Capture the cell that displays the provided text and extract its (X, Y) central coordinate. 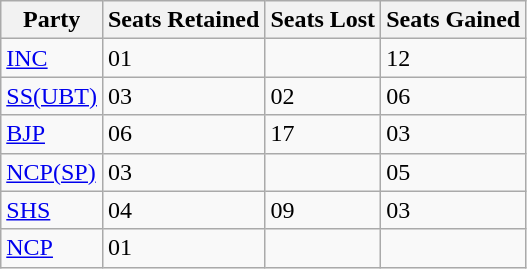
SHS (52, 210)
02 (323, 96)
Seats Retained (183, 20)
Seats Gained (454, 20)
17 (323, 134)
09 (323, 210)
Seats Lost (323, 20)
INC (52, 58)
Party (52, 20)
05 (454, 172)
SS(UBT) (52, 96)
BJP (52, 134)
NCP (52, 248)
NCP(SP) (52, 172)
04 (183, 210)
12 (454, 58)
